Identify which cell holds the provided text, then report its [x, y] central coordinate. 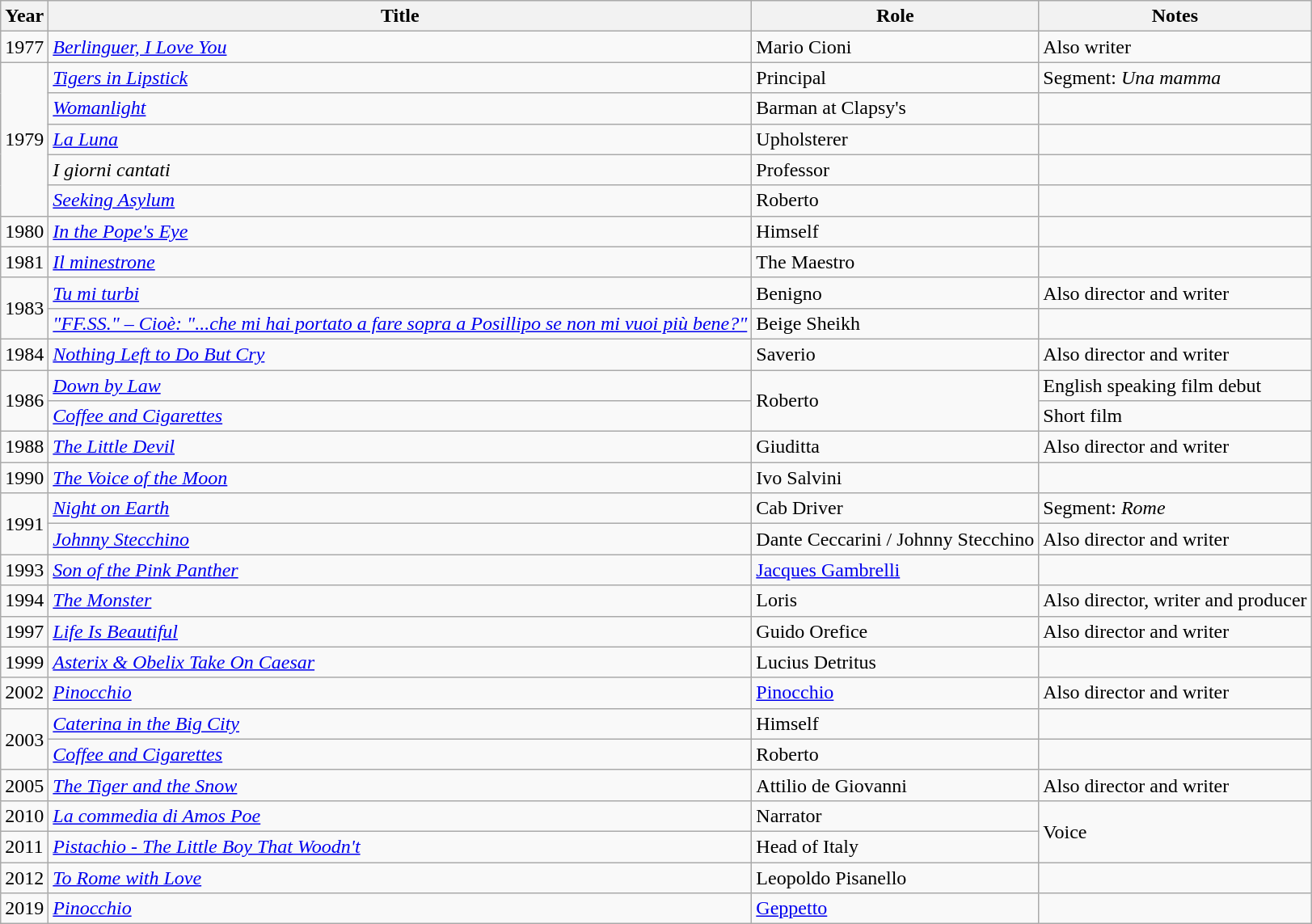
Jacques Gambrelli [896, 570]
Pistachio - The Little Boy That Woodn't [400, 846]
The Tiger and the Snow [400, 785]
Leopoldo Pisanello [896, 877]
Ivo Salvini [896, 478]
1984 [24, 354]
Down by Law [400, 386]
Year [24, 16]
"FF.SS." – Cioè: "...che mi hai portato a fare sopra a Posillipo se non mi vuoi più bene?" [400, 323]
The Maestro [896, 262]
Also director, writer and producer [1175, 601]
Night on Earth [400, 508]
The Voice of the Moon [400, 478]
Voice [1175, 831]
Narrator [896, 816]
Head of Italy [896, 846]
Seeking Asylum [400, 200]
2019 [24, 909]
2010 [24, 816]
Also writer [1175, 47]
2002 [24, 693]
Benigno [896, 293]
Role [896, 16]
Mario Cioni [896, 47]
1994 [24, 601]
Attilio de Giovanni [896, 785]
Asterix & Obelix Take On Caesar [400, 662]
1991 [24, 524]
Caterina in the Big City [400, 724]
The Little Devil [400, 447]
1977 [24, 47]
2005 [24, 785]
1980 [24, 231]
1979 [24, 139]
Womanlight [400, 108]
Barman at Clapsy's [896, 108]
Cab Driver [896, 508]
Professor [896, 170]
Life Is Beautiful [400, 631]
1981 [24, 262]
1993 [24, 570]
1997 [24, 631]
La commedia di Amos Poe [400, 816]
The Monster [400, 601]
Principal [896, 78]
Berlinguer, I Love You [400, 47]
Title [400, 16]
2003 [24, 739]
2012 [24, 877]
In the Pope's Eye [400, 231]
English speaking film debut [1175, 386]
1983 [24, 308]
Nothing Left to Do But Cry [400, 354]
Guido Orefice [896, 631]
Segment: Una mamma [1175, 78]
Notes [1175, 16]
Beige Sheikh [896, 323]
Saverio [896, 354]
1990 [24, 478]
I giorni cantati [400, 170]
2011 [24, 846]
Loris [896, 601]
1988 [24, 447]
1999 [24, 662]
Upholsterer [896, 139]
1986 [24, 401]
Short film [1175, 416]
Tigers in Lipstick [400, 78]
Son of the Pink Panther [400, 570]
Segment: Rome [1175, 508]
Geppetto [896, 909]
Tu mi turbi [400, 293]
Giuditta [896, 447]
Johnny Stecchino [400, 539]
Dante Ceccarini / Johnny Stecchino [896, 539]
La Luna [400, 139]
To Rome with Love [400, 877]
Il minestrone [400, 262]
Lucius Detritus [896, 662]
